Identify which cell holds the provided text, then report its (x, y) central coordinate. 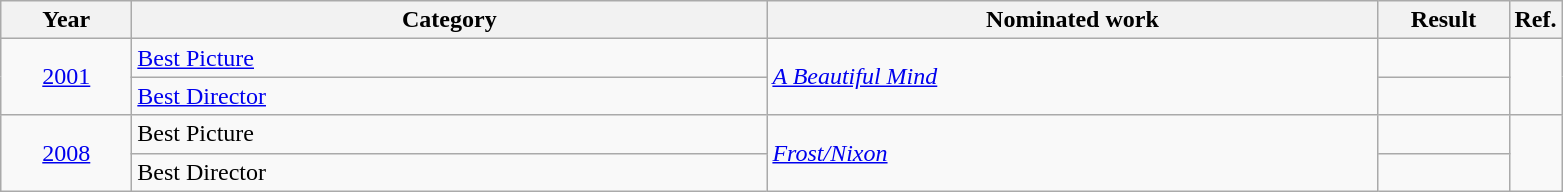
2001 (66, 77)
Category (450, 20)
Frost/Nixon (1072, 153)
2008 (66, 153)
Year (66, 20)
Ref. (1536, 20)
Result (1444, 20)
Nominated work (1072, 20)
A Beautiful Mind (1072, 77)
